Detect which cell encompasses the target text, then output its (X, Y) center coordinate. 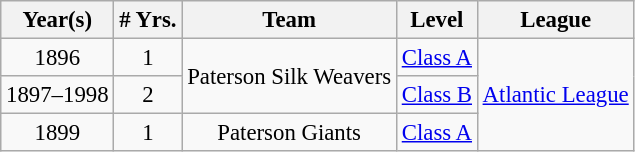
2 (148, 95)
1897–1998 (58, 95)
Team (290, 20)
Paterson Silk Weavers (290, 76)
Class B (436, 95)
1896 (58, 58)
Year(s) (58, 20)
Paterson Giants (290, 133)
Level (436, 20)
1899 (58, 133)
Atlantic League (556, 96)
# Yrs. (148, 20)
League (556, 20)
